Capture the cell that displays the provided text and extract its (X, Y) central coordinate. 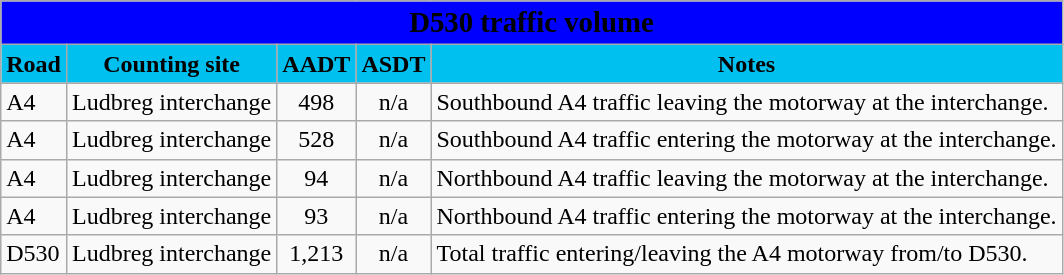
D530 (34, 254)
1,213 (316, 254)
Total traffic entering/leaving the A4 motorway from/to D530. (746, 254)
Counting site (171, 64)
Road (34, 64)
528 (316, 140)
D530 traffic volume (532, 23)
ASDT (394, 64)
498 (316, 102)
AADT (316, 64)
Notes (746, 64)
93 (316, 216)
Northbound A4 traffic entering the motorway at the interchange. (746, 216)
Northbound A4 traffic leaving the motorway at the interchange. (746, 178)
94 (316, 178)
Southbound A4 traffic entering the motorway at the interchange. (746, 140)
Southbound A4 traffic leaving the motorway at the interchange. (746, 102)
